Output the (x, y) coordinate of the center of the cell containing the given text.  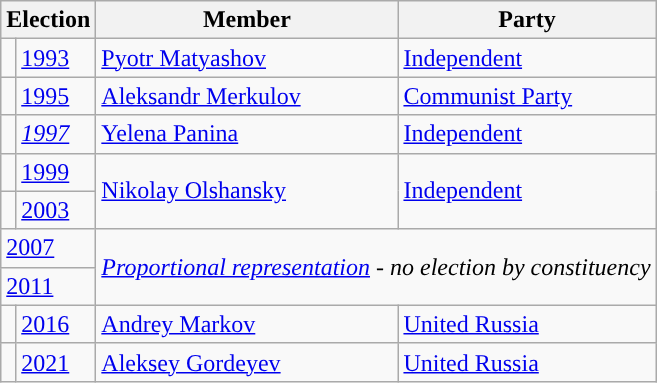
Yelena Panina (247, 134)
2003 (56, 210)
Proportional representation - no election by constituency (376, 267)
1995 (56, 96)
2007 (48, 248)
2021 (56, 362)
Aleksandr Merkulov (247, 96)
Aleksey Gordeyev (247, 362)
Party (527, 20)
2011 (48, 286)
Election (48, 20)
Pyotr Matyashov (247, 58)
1997 (56, 134)
1999 (56, 172)
2016 (56, 324)
Communist Party (527, 96)
Andrey Markov (247, 324)
1993 (56, 58)
Nikolay Olshansky (247, 191)
Member (247, 20)
